Output the (X, Y) coordinate of the center of the cell containing the given text.  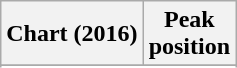
Chart (2016) (72, 34)
Peak position (189, 34)
